From the cell containing the given text, extract its center point as (X, Y) coordinate. 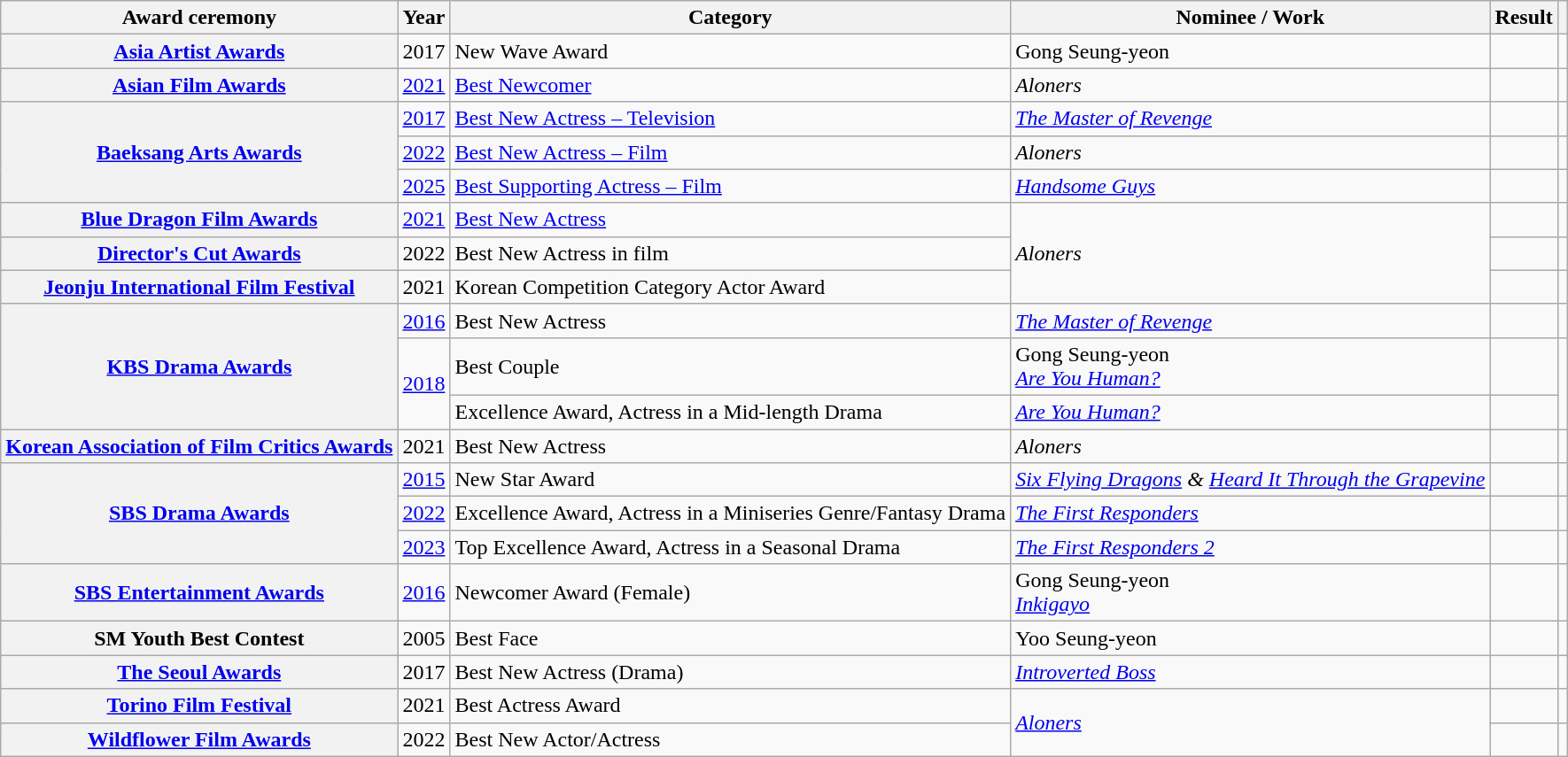
The First Responders 2 (1251, 547)
SM Youth Best Contest (199, 638)
Award ceremony (199, 18)
Result (1524, 18)
Best Supporting Actress – Film (730, 186)
Asia Artist Awards (199, 51)
Best Couple (730, 367)
Asian Film Awards (199, 85)
2025 (423, 186)
Best New Actor/Actress (730, 739)
Korean Competition Category Actor Award (730, 287)
Newcomer Award (Female) (730, 593)
Best New Actress – Television (730, 119)
New Wave Award (730, 51)
2018 (423, 382)
Handsome Guys (1251, 186)
2005 (423, 638)
Are You Human? (1251, 412)
Gong Seung-yeon Are You Human? (1251, 367)
SBS Entertainment Awards (199, 593)
Director's Cut Awards (199, 253)
Six Flying Dragons & Heard It Through the Grapevine (1251, 480)
Best Newcomer (730, 85)
Baeksang Arts Awards (199, 152)
The Seoul Awards (199, 672)
2023 (423, 547)
SBS Drama Awards (199, 514)
Year (423, 18)
Best Actress Award (730, 706)
Gong Seung-yeon Inkigayo (1251, 593)
KBS Drama Awards (199, 367)
Jeonju International Film Festival (199, 287)
The First Responders (1251, 514)
Best New Actress (Drama) (730, 672)
Introverted Boss (1251, 672)
Korean Association of Film Critics Awards (199, 445)
Best New Actress in film (730, 253)
Best New Actress – Film (730, 152)
Torino Film Festival (199, 706)
New Star Award (730, 480)
Yoo Seung-yeon (1251, 638)
Best Face (730, 638)
Excellence Award, Actress in a Miniseries Genre/Fantasy Drama (730, 514)
Nominee / Work (1251, 18)
Wildflower Film Awards (199, 739)
Blue Dragon Film Awards (199, 220)
Category (730, 18)
Top Excellence Award, Actress in a Seasonal Drama (730, 547)
2015 (423, 480)
Excellence Award, Actress in a Mid-length Drama (730, 412)
Gong Seung-yeon (1251, 51)
